For the text-containing cell, return its midpoint in (x, y) coordinate format. 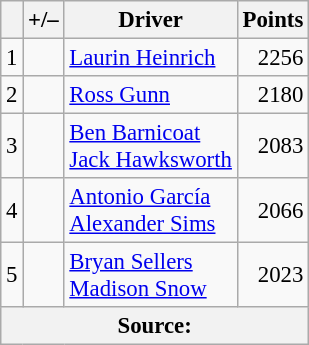
2066 (272, 210)
4 (12, 210)
Driver (150, 20)
Bryan Sellers Madison Snow (150, 276)
2180 (272, 95)
Points (272, 20)
3 (12, 146)
Ben Barnicoat Jack Hawksworth (150, 146)
Ross Gunn (150, 95)
Laurin Heinrich (150, 58)
+/– (44, 20)
2083 (272, 146)
2 (12, 95)
1 (12, 58)
Antonio García Alexander Sims (150, 210)
5 (12, 276)
2256 (272, 58)
2023 (272, 276)
